Determine the [X, Y] coordinate at the center of the cell enclosing the given text.  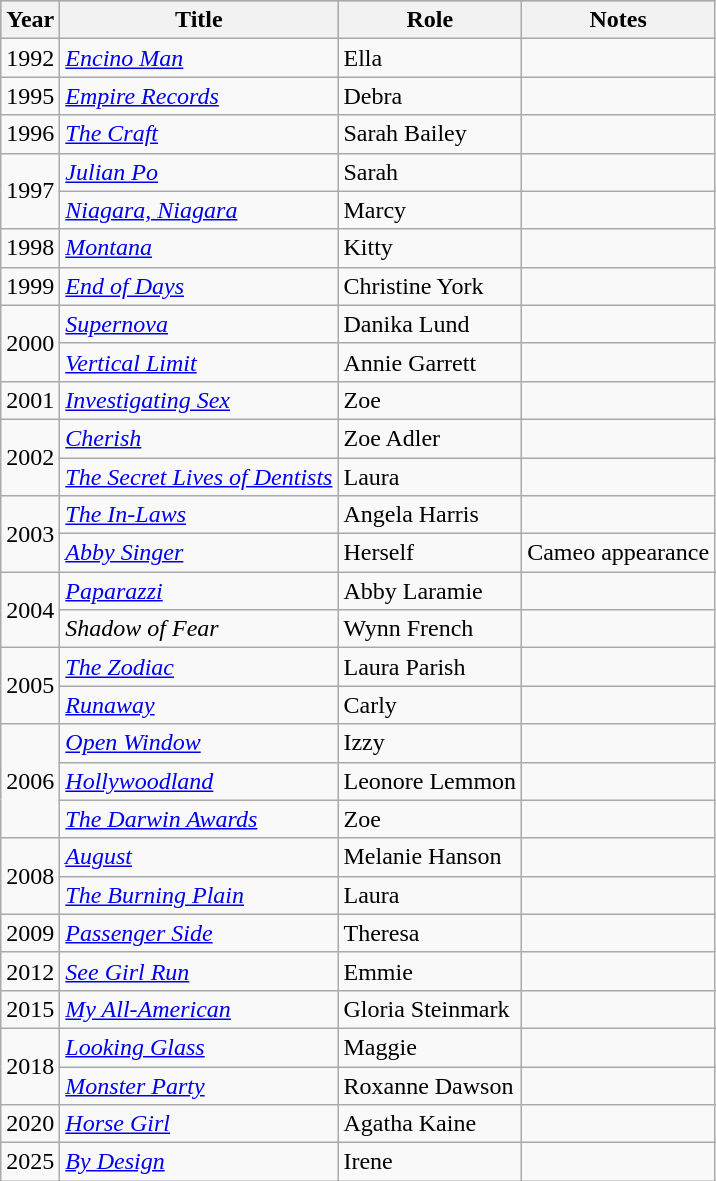
Theresa [430, 933]
Niagara, Niagara [199, 210]
End of Days [199, 286]
Laura Parish [430, 667]
Gloria Steinmark [430, 1009]
1992 [30, 58]
The In-Laws [199, 515]
1997 [30, 191]
Title [199, 20]
2006 [30, 781]
Izzy [430, 743]
Shadow of Fear [199, 629]
Marcy [430, 210]
2005 [30, 686]
By Design [199, 1162]
Danika Lund [430, 324]
The Zodiac [199, 667]
Looking Glass [199, 1047]
Herself [430, 553]
2001 [30, 400]
Paparazzi [199, 591]
Melanie Hanson [430, 857]
2003 [30, 534]
Irene [430, 1162]
Montana [199, 248]
The Burning Plain [199, 895]
2002 [30, 457]
2008 [30, 876]
Investigating Sex [199, 400]
1999 [30, 286]
Annie Garrett [430, 362]
Open Window [199, 743]
Agatha Kaine [430, 1124]
Year [30, 20]
Empire Records [199, 96]
August [199, 857]
Abby Singer [199, 553]
Carly [430, 705]
My All-American [199, 1009]
Christine York [430, 286]
Kitty [430, 248]
2025 [30, 1162]
2012 [30, 971]
See Girl Run [199, 971]
Debra [430, 96]
The Secret Lives of Dentists [199, 477]
1998 [30, 248]
Supernova [199, 324]
Emmie [430, 971]
Horse Girl [199, 1124]
Hollywoodland [199, 781]
2009 [30, 933]
Monster Party [199, 1085]
Role [430, 20]
2004 [30, 610]
2015 [30, 1009]
2020 [30, 1124]
Ella [430, 58]
1996 [30, 134]
Cameo appearance [618, 553]
1995 [30, 96]
Sarah [430, 172]
Angela Harris [430, 515]
Julian Po [199, 172]
Encino Man [199, 58]
The Darwin Awards [199, 819]
Maggie [430, 1047]
Wynn French [430, 629]
2000 [30, 343]
Roxanne Dawson [430, 1085]
The Craft [199, 134]
Zoe Adler [430, 438]
Passenger Side [199, 933]
Sarah Bailey [430, 134]
Vertical Limit [199, 362]
Notes [618, 20]
2018 [30, 1066]
Leonore Lemmon [430, 781]
Abby Laramie [430, 591]
Cherish [199, 438]
Runaway [199, 705]
